Search for the cell housing the specified text and yield its (x, y) center coordinate. 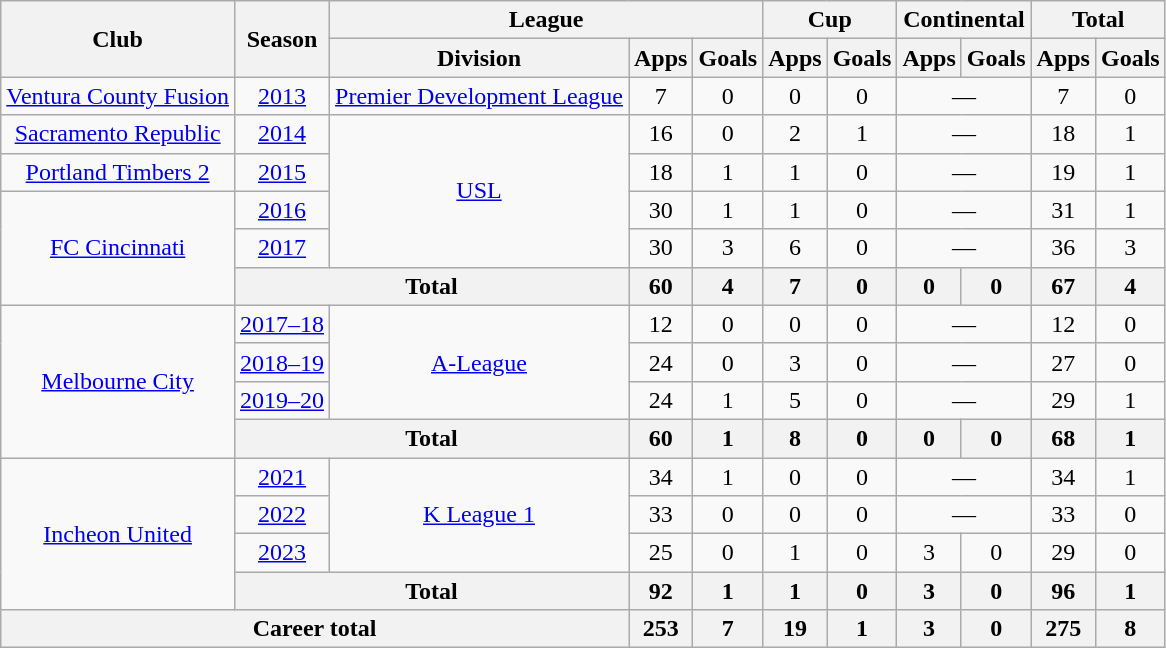
96 (1063, 591)
2017 (282, 248)
275 (1063, 629)
2 (795, 134)
2019–20 (282, 400)
2013 (282, 96)
League (546, 20)
16 (660, 134)
Season (282, 39)
K League 1 (480, 515)
Premier Development League (480, 96)
Melbourne City (118, 381)
Club (118, 39)
Continental (964, 20)
Ventura County Fusion (118, 96)
Cup (830, 20)
A-League (480, 362)
253 (660, 629)
USL (480, 191)
2017–18 (282, 324)
FC Cincinnati (118, 248)
92 (660, 591)
2014 (282, 134)
36 (1063, 248)
25 (660, 553)
2015 (282, 172)
Career total (315, 629)
Incheon United (118, 534)
6 (795, 248)
27 (1063, 362)
2021 (282, 477)
2016 (282, 210)
2018–19 (282, 362)
Sacramento Republic (118, 134)
Division (480, 58)
67 (1063, 286)
5 (795, 400)
2022 (282, 515)
2023 (282, 553)
Portland Timbers 2 (118, 172)
31 (1063, 210)
68 (1063, 438)
